Detect which cell encompasses the target text, then output its [X, Y] center coordinate. 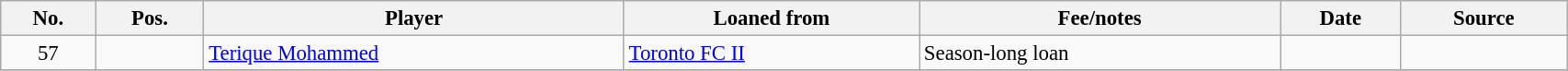
No. [48, 18]
Terique Mohammed [413, 53]
Loaned from [772, 18]
Pos. [150, 18]
Player [413, 18]
Season-long loan [1100, 53]
Fee/notes [1100, 18]
57 [48, 53]
Toronto FC II [772, 53]
Source [1484, 18]
Date [1341, 18]
